For the text-containing cell, return its midpoint in [X, Y] coordinate format. 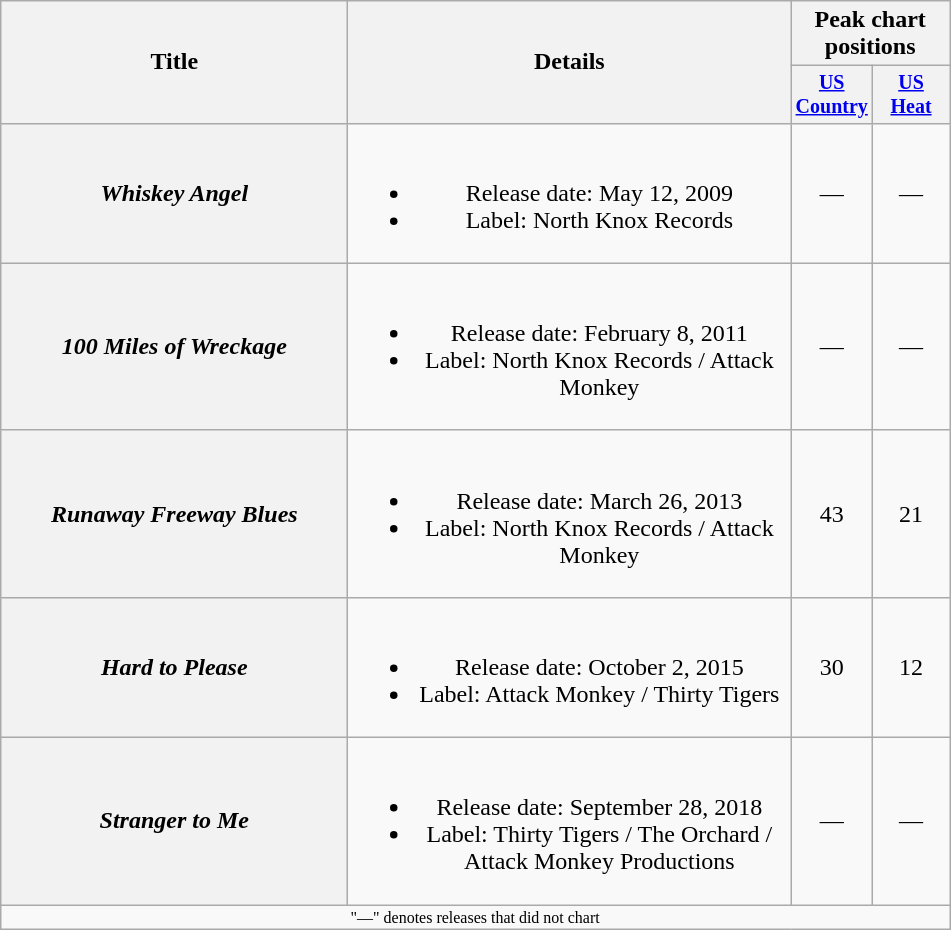
Stranger to Me [174, 822]
Release date: May 12, 2009Label: North Knox Records [570, 193]
US Country [832, 94]
"—" denotes releases that did not chart [476, 917]
USHeat [912, 94]
Release date: September 28, 2018 Label: Thirty Tigers / The Orchard / Attack Monkey Productions [570, 822]
30 [832, 667]
100 Miles of Wreckage [174, 346]
Release date: February 8, 2011Label: North Knox Records / Attack Monkey [570, 346]
Release date: October 2, 2015Label: Attack Monkey / Thirty Tigers [570, 667]
Whiskey Angel [174, 193]
21 [912, 514]
Hard to Please [174, 667]
43 [832, 514]
12 [912, 667]
Release date: March 26, 2013Label: North Knox Records / Attack Monkey [570, 514]
Title [174, 62]
Peak chartpositions [870, 34]
Runaway Freeway Blues [174, 514]
Details [570, 62]
